Identify which cell holds the provided text, then report its (X, Y) central coordinate. 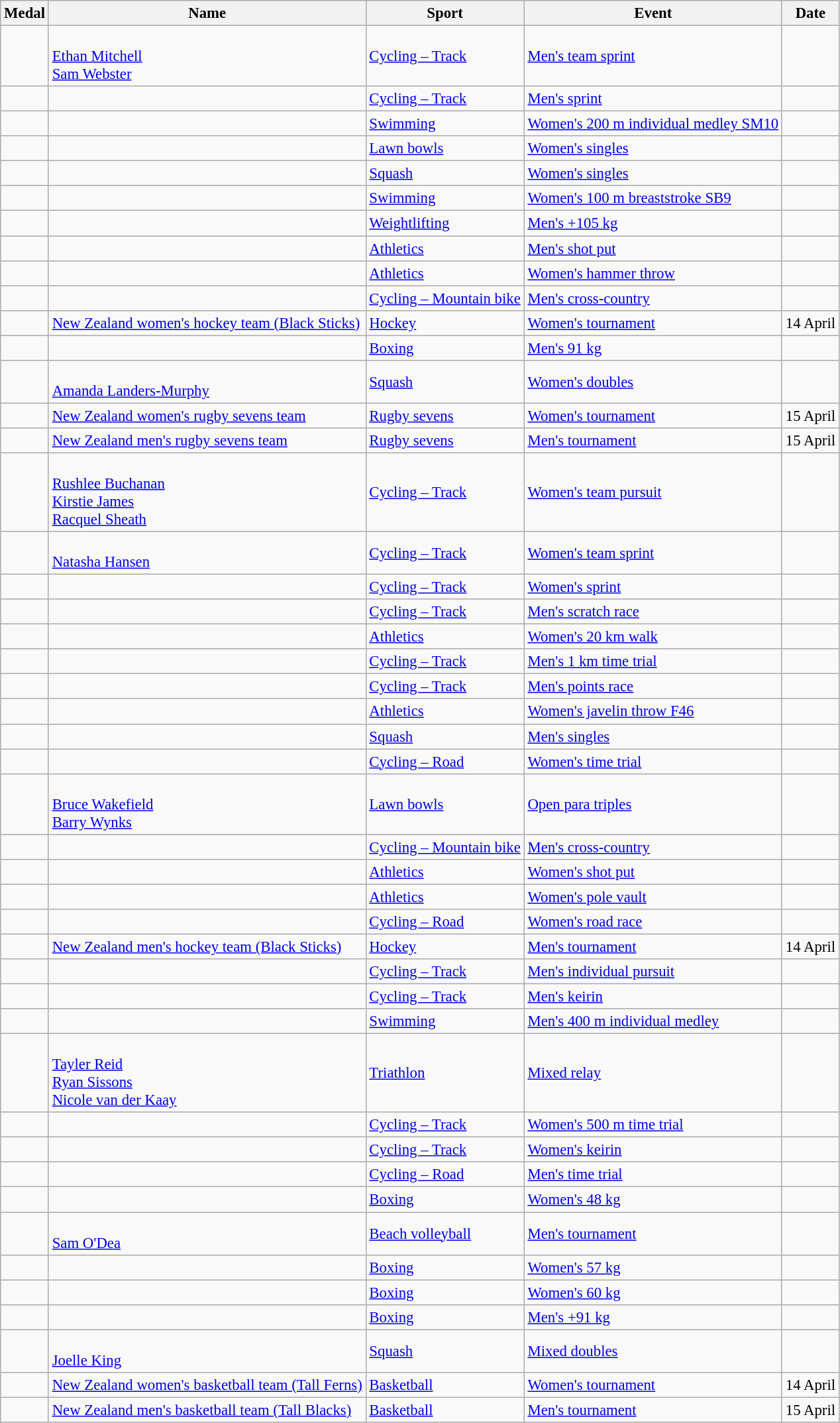
Name (207, 13)
New Zealand women's rugby sevens team (207, 416)
Medal (25, 13)
Women's 100 m breaststroke SB9 (653, 198)
Men's points race (653, 687)
Women's road race (653, 922)
Women's team sprint (653, 553)
Event (653, 13)
New Zealand men's rugby sevens team (207, 441)
Natasha Hansen (207, 553)
Men's 1 km time trial (653, 661)
Women's team pursuit (653, 492)
Beach volleyball (445, 1234)
Women's pole vault (653, 897)
Sam O'Dea (207, 1234)
Joelle King (207, 1351)
Triathlon (445, 1074)
Women's 20 km walk (653, 637)
Men's keirin (653, 997)
Tayler ReidRyan SissonsNicole van der Kaay (207, 1074)
Women's doubles (653, 382)
Women's 57 kg (653, 1267)
Men's +105 kg (653, 223)
Women's 60 kg (653, 1292)
Men's singles (653, 736)
Men's shot put (653, 249)
Men's 91 kg (653, 348)
Amanda Landers-Murphy (207, 382)
Men's team sprint (653, 56)
Sport (445, 13)
Open para triples (653, 804)
Men's +91 kg (653, 1317)
New Zealand women's basketball team (Tall Ferns) (207, 1385)
Women's keirin (653, 1150)
Mixed relay (653, 1074)
Women's sprint (653, 587)
Men's time trial (653, 1175)
New Zealand men's hockey team (Black Sticks) (207, 946)
Men's individual pursuit (653, 972)
Men's scratch race (653, 612)
Bruce WakefieldBarry Wynks (207, 804)
Women's 200 m individual medley SM10 (653, 124)
Weightlifting (445, 223)
Ethan MitchellSam Webster (207, 56)
Date (810, 13)
Mixed doubles (653, 1351)
Women's hammer throw (653, 273)
New Zealand men's basketball team (Tall Blacks) (207, 1410)
Women's javelin throw F46 (653, 712)
Rushlee BuchananKirstie JamesRacquel Sheath (207, 492)
Women's 48 kg (653, 1200)
New Zealand women's hockey team (Black Sticks) (207, 323)
Men's 400 m individual medley (653, 1021)
Women's 500 m time trial (653, 1125)
Men's sprint (653, 99)
Women's time trial (653, 762)
Women's shot put (653, 872)
